Return the [x, y] coordinate for the center point of the cell that contains the specified text.  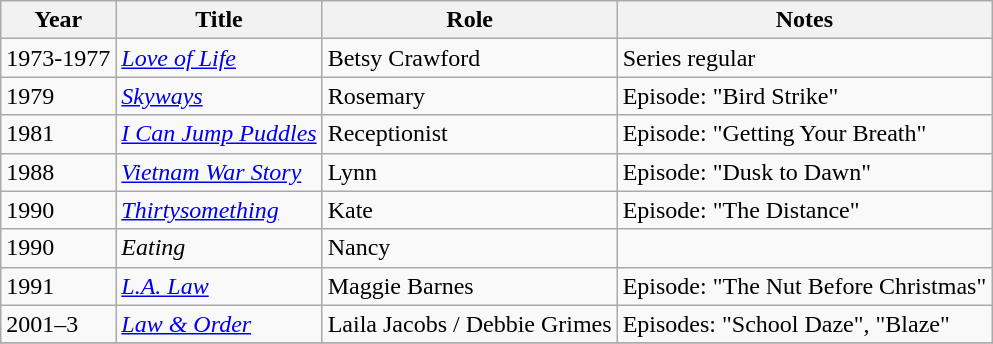
Receptionist [470, 134]
L.A. Law [219, 286]
Lynn [470, 172]
Skyways [219, 96]
1991 [58, 286]
I Can Jump Puddles [219, 134]
Notes [804, 20]
Episodes: "School Daze", "Blaze" [804, 324]
Year [58, 20]
Rosemary [470, 96]
Vietnam War Story [219, 172]
Episode: "Bird Strike" [804, 96]
Nancy [470, 248]
2001–3 [58, 324]
Episode: "Dusk to Dawn" [804, 172]
1981 [58, 134]
Love of Life [219, 58]
1979 [58, 96]
Title [219, 20]
1988 [58, 172]
Role [470, 20]
Thirtysomething [219, 210]
Episode: "Getting Your Breath" [804, 134]
Series regular [804, 58]
Episode: "The Distance" [804, 210]
1973-1977 [58, 58]
Eating [219, 248]
Law & Order [219, 324]
Maggie Barnes [470, 286]
Kate [470, 210]
Episode: "The Nut Before Christmas" [804, 286]
Betsy Crawford [470, 58]
Laila Jacobs / Debbie Grimes [470, 324]
